Output the [x, y] coordinate of the center of the cell containing the given text.  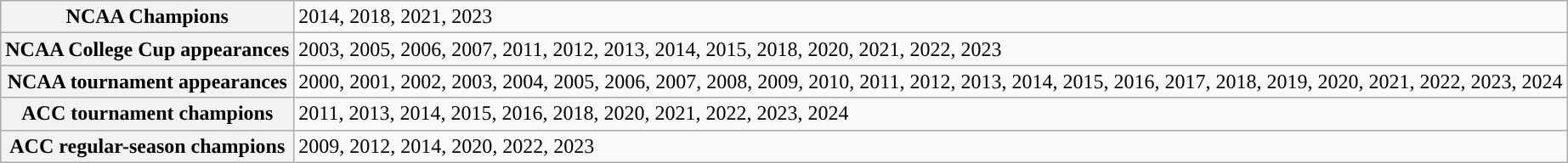
NCAA tournament appearances [148, 81]
2014, 2018, 2021, 2023 [931, 17]
2009, 2012, 2014, 2020, 2022, 2023 [931, 146]
NCAA Champions [148, 17]
NCAA College Cup appearances [148, 49]
2011, 2013, 2014, 2015, 2016, 2018, 2020, 2021, 2022, 2023, 2024 [931, 114]
ACC regular-season champions [148, 146]
2000, 2001, 2002, 2003, 2004, 2005, 2006, 2007, 2008, 2009, 2010, 2011, 2012, 2013, 2014, 2015, 2016, 2017, 2018, 2019, 2020, 2021, 2022, 2023, 2024 [931, 81]
2003, 2005, 2006, 2007, 2011, 2012, 2013, 2014, 2015, 2018, 2020, 2021, 2022, 2023 [931, 49]
ACC tournament champions [148, 114]
